Determine the (x, y) coordinate at the center of the cell enclosing the given text.  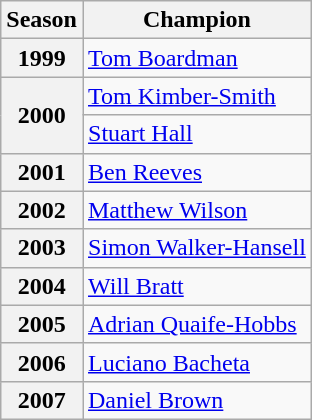
Season (42, 20)
Tom Kimber-Smith (196, 96)
Ben Reeves (196, 172)
2004 (42, 286)
Adrian Quaife-Hobbs (196, 324)
Simon Walker-Hansell (196, 248)
Matthew Wilson (196, 210)
1999 (42, 58)
2003 (42, 248)
2005 (42, 324)
2001 (42, 172)
Stuart Hall (196, 134)
Champion (196, 20)
2006 (42, 362)
Daniel Brown (196, 400)
Will Bratt (196, 286)
2007 (42, 400)
2002 (42, 210)
2000 (42, 115)
Luciano Bacheta (196, 362)
Tom Boardman (196, 58)
